Extract the [X, Y] coordinate from the center of the cell holding the provided text.  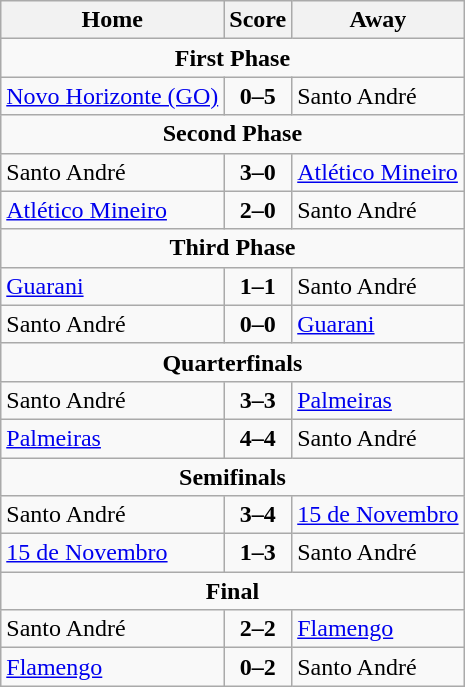
4–4 [258, 438]
Third Phase [232, 248]
1–3 [258, 553]
0–2 [258, 667]
3–0 [258, 172]
1–1 [258, 286]
Home [112, 20]
Semifinals [232, 477]
Second Phase [232, 134]
0–0 [258, 324]
Score [258, 20]
2–0 [258, 210]
3–3 [258, 400]
2–2 [258, 629]
Final [232, 591]
3–4 [258, 515]
0–5 [258, 96]
Away [378, 20]
Novo Horizonte (GO) [112, 96]
Quarterfinals [232, 362]
First Phase [232, 58]
